Search for the cell housing the specified text and yield its [x, y] center coordinate. 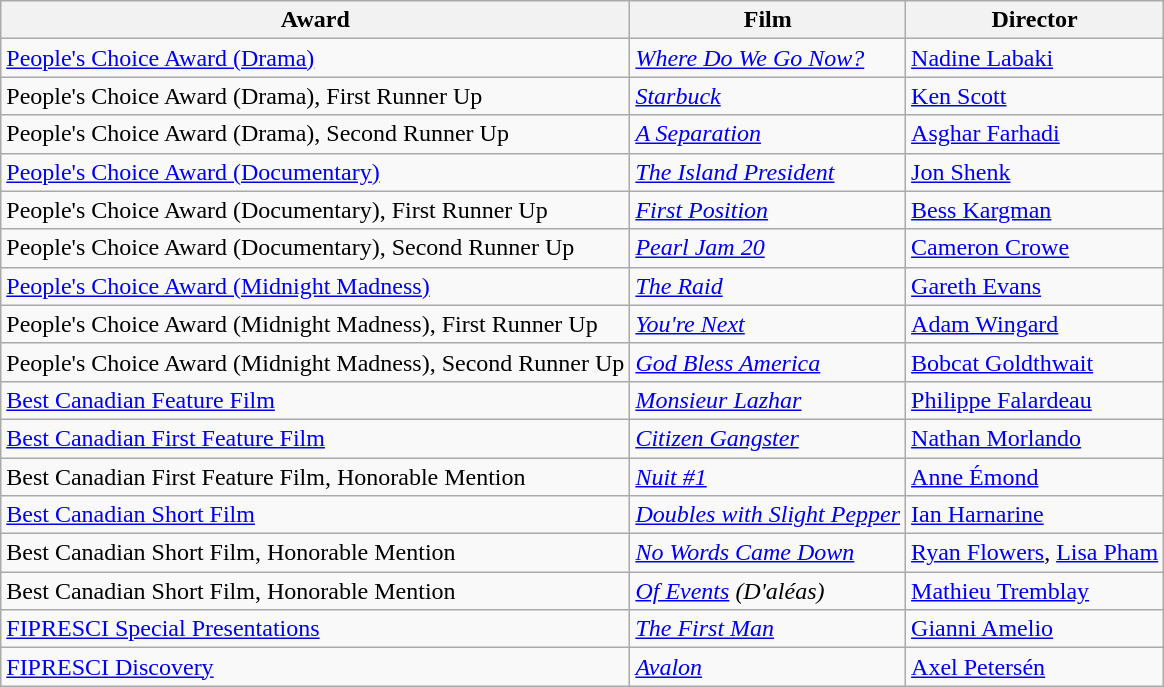
The Island President [768, 172]
Pearl Jam 20 [768, 248]
Monsieur Lazhar [768, 400]
Asghar Farhadi [1035, 134]
Doubles with Slight Pepper [768, 515]
Axel Petersén [1035, 667]
Best Canadian Feature Film [316, 400]
Ian Harnarine [1035, 515]
Philippe Falardeau [1035, 400]
Bess Kargman [1035, 210]
A Separation [768, 134]
Anne Émond [1035, 477]
People's Choice Award (Documentary), Second Runner Up [316, 248]
Citizen Gangster [768, 438]
Mathieu Tremblay [1035, 591]
Gareth Evans [1035, 286]
People's Choice Award (Drama) [316, 58]
No Words Came Down [768, 553]
FIPRESCI Discovery [316, 667]
Starbuck [768, 96]
Of Events (D'aléas) [768, 591]
People's Choice Award (Drama), First Runner Up [316, 96]
Ryan Flowers, Lisa Pham [1035, 553]
God Bless America [768, 362]
Bobcat Goldthwait [1035, 362]
Ken Scott [1035, 96]
People's Choice Award (Documentary), First Runner Up [316, 210]
People's Choice Award (Midnight Madness) [316, 286]
Best Canadian Short Film [316, 515]
The First Man [768, 629]
Best Canadian First Feature Film [316, 438]
The Raid [768, 286]
Gianni Amelio [1035, 629]
Where Do We Go Now? [768, 58]
Nuit #1 [768, 477]
Adam Wingard [1035, 324]
People's Choice Award (Documentary) [316, 172]
FIPRESCI Special Presentations [316, 629]
Avalon [768, 667]
Best Canadian First Feature Film, Honorable Mention [316, 477]
People's Choice Award (Midnight Madness), First Runner Up [316, 324]
Jon Shenk [1035, 172]
People's Choice Award (Drama), Second Runner Up [316, 134]
Award [316, 20]
Film [768, 20]
First Position [768, 210]
People's Choice Award (Midnight Madness), Second Runner Up [316, 362]
You're Next [768, 324]
Nathan Morlando [1035, 438]
Director [1035, 20]
Cameron Crowe [1035, 248]
Nadine Labaki [1035, 58]
